Capture the cell that displays the provided text and extract its (x, y) central coordinate. 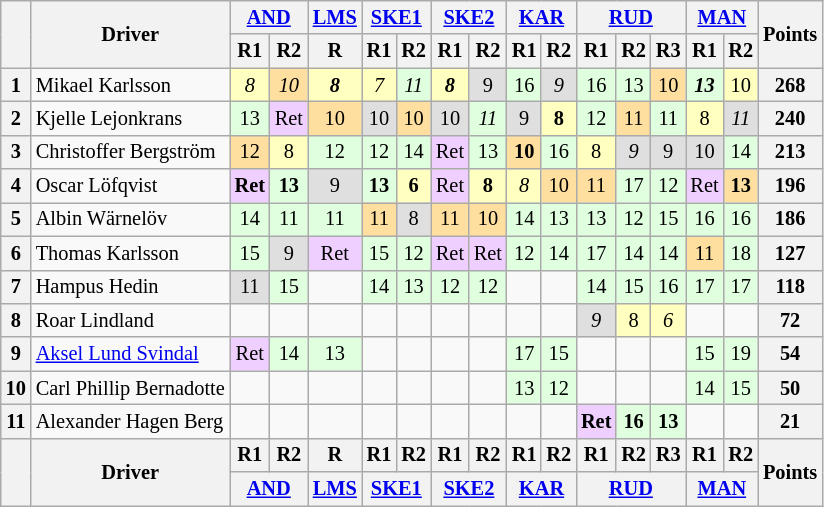
118 (790, 287)
186 (790, 219)
127 (790, 253)
268 (790, 85)
Thomas Karlsson (130, 253)
21 (790, 421)
Albin Wärnelöv (130, 219)
19 (740, 354)
2 (16, 118)
213 (790, 152)
Alexander Hagen Berg (130, 421)
54 (790, 354)
18 (740, 253)
50 (790, 388)
Hampus Hedin (130, 287)
3 (16, 152)
Roar Lindland (130, 320)
4 (16, 186)
Christoffer Bergström (130, 152)
Mikael Karlsson (130, 85)
Carl Phillip Bernadotte (130, 388)
240 (790, 118)
Oscar Löfqvist (130, 186)
72 (790, 320)
1 (16, 85)
Kjelle Lejonkrans (130, 118)
196 (790, 186)
Aksel Lund Svindal (130, 354)
5 (16, 219)
